Return [x, y] of the center of cell containing provided text 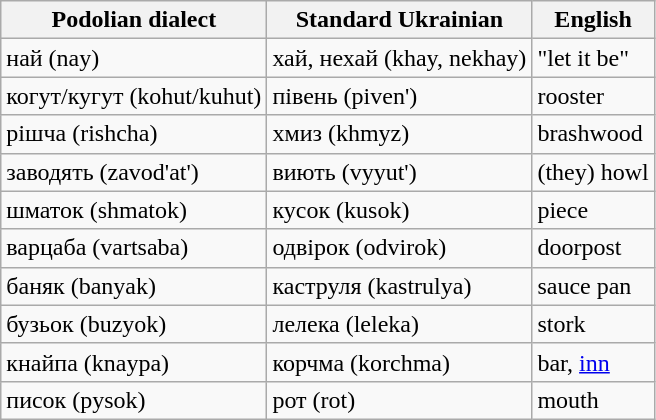
виють (vyyut') [400, 172]
rooster [593, 96]
писок (pysok) [134, 400]
лелека (leleka) [400, 324]
бузьок (buzyok) [134, 324]
stork [593, 324]
кнайпа (knaypa) [134, 362]
кусок (kusok) [400, 210]
piece [593, 210]
хай, нехай (khay, nekhay) [400, 58]
bar, inn [593, 362]
рот (rot) [400, 400]
корчма (korchma) [400, 362]
най (nay) [134, 58]
каструля (kastrulya) [400, 286]
sauce pan [593, 286]
півень (piven') [400, 96]
когут/кугут (kohut/kuhut) [134, 96]
Podolian dialect [134, 20]
одвірок (odvirok) [400, 248]
English [593, 20]
заводять (zavod'at') [134, 172]
варцаба (vartsaba) [134, 248]
mouth [593, 400]
(they) howl [593, 172]
"let it be" [593, 58]
хмиз (khmyz) [400, 134]
рішча (rishcha) [134, 134]
Standard Ukrainian [400, 20]
brashwood [593, 134]
баняк (banyak) [134, 286]
шматок (shmatok) [134, 210]
doorpost [593, 248]
